Return (X, Y) of the center of cell containing provided text 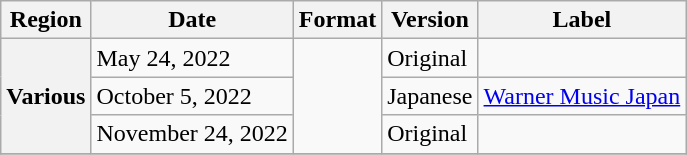
Region (46, 20)
Warner Music Japan (582, 96)
Version (430, 20)
Label (582, 20)
Japanese (430, 96)
Format (337, 20)
November 24, 2022 (192, 134)
October 5, 2022 (192, 96)
Various (46, 96)
May 24, 2022 (192, 58)
Date (192, 20)
